Capture the cell that displays the provided text and extract its [x, y] central coordinate. 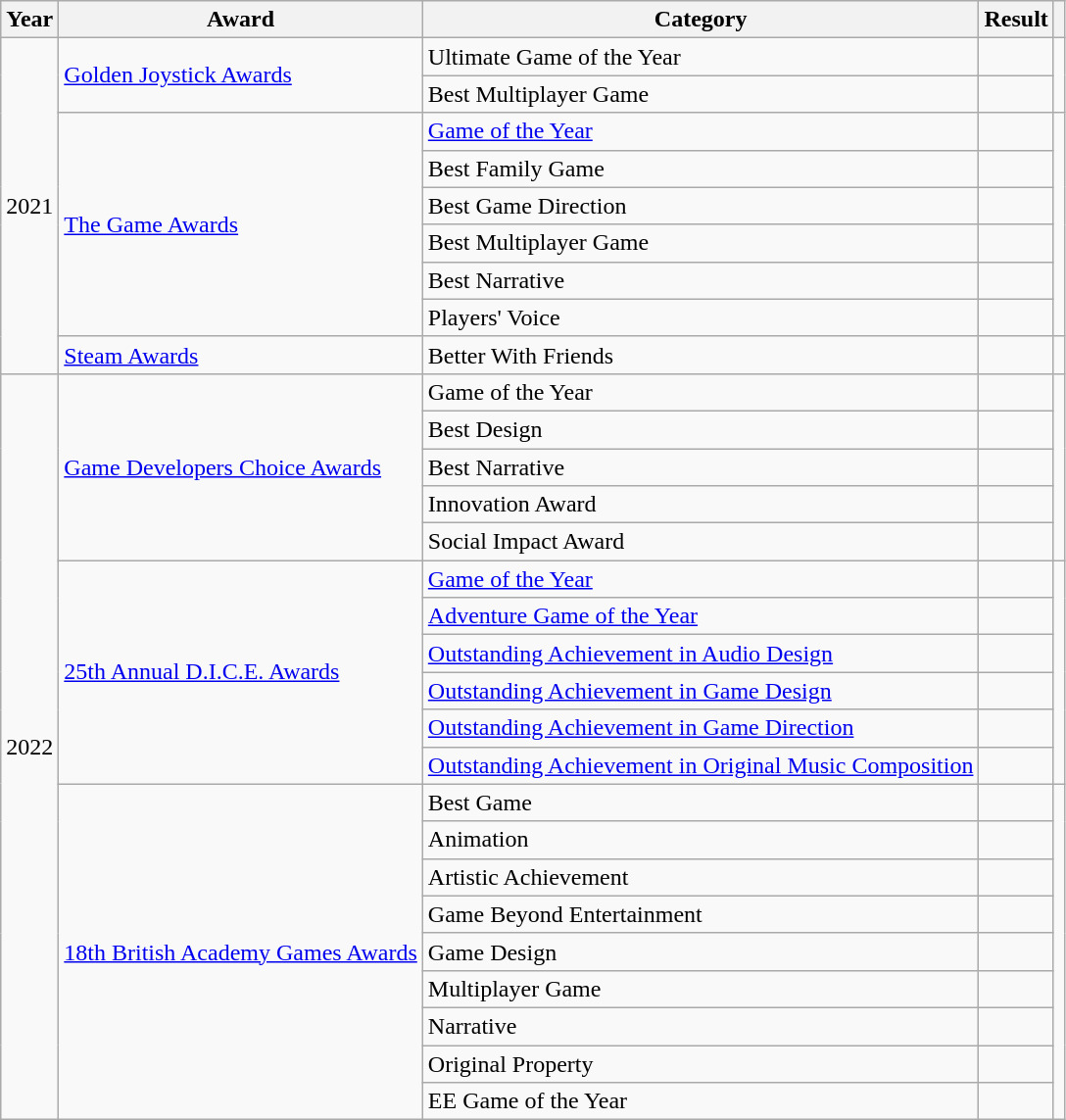
2022 [29, 747]
Outstanding Achievement in Game Direction [701, 728]
Best Game [701, 803]
2021 [29, 206]
Golden Joystick Awards [241, 75]
Result [1016, 20]
Players' Voice [701, 317]
Original Property [701, 1063]
Outstanding Achievement in Audio Design [701, 654]
Award [241, 20]
Artistic Achievement [701, 877]
Innovation Award [701, 505]
Best Family Game [701, 169]
Game Beyond Entertainment [701, 914]
Social Impact Award [701, 542]
EE Game of the Year [701, 1101]
Ultimate Game of the Year [701, 57]
Narrative [701, 1026]
Category [701, 20]
Outstanding Achievement in Original Music Composition [701, 765]
18th British Academy Games Awards [241, 952]
Best Design [701, 429]
Steam Awards [241, 355]
Animation [701, 840]
Best Game Direction [701, 206]
Year [29, 20]
Outstanding Achievement in Game Design [701, 691]
25th Annual D.I.C.E. Awards [241, 672]
Game Design [701, 951]
Multiplayer Game [701, 989]
Game Developers Choice Awards [241, 466]
Adventure Game of the Year [701, 616]
The Game Awards [241, 224]
Better With Friends [701, 355]
